Scan for the cell matching the given text and deliver its [x, y] coordinate at center. 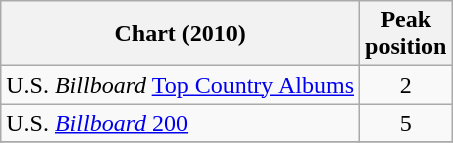
U.S. Billboard 200 [180, 123]
2 [406, 85]
5 [406, 123]
Peakposition [406, 34]
Chart (2010) [180, 34]
U.S. Billboard Top Country Albums [180, 85]
